Pinpoint the cell where the given text exists, returning its [X, Y] midpoint coordinate. 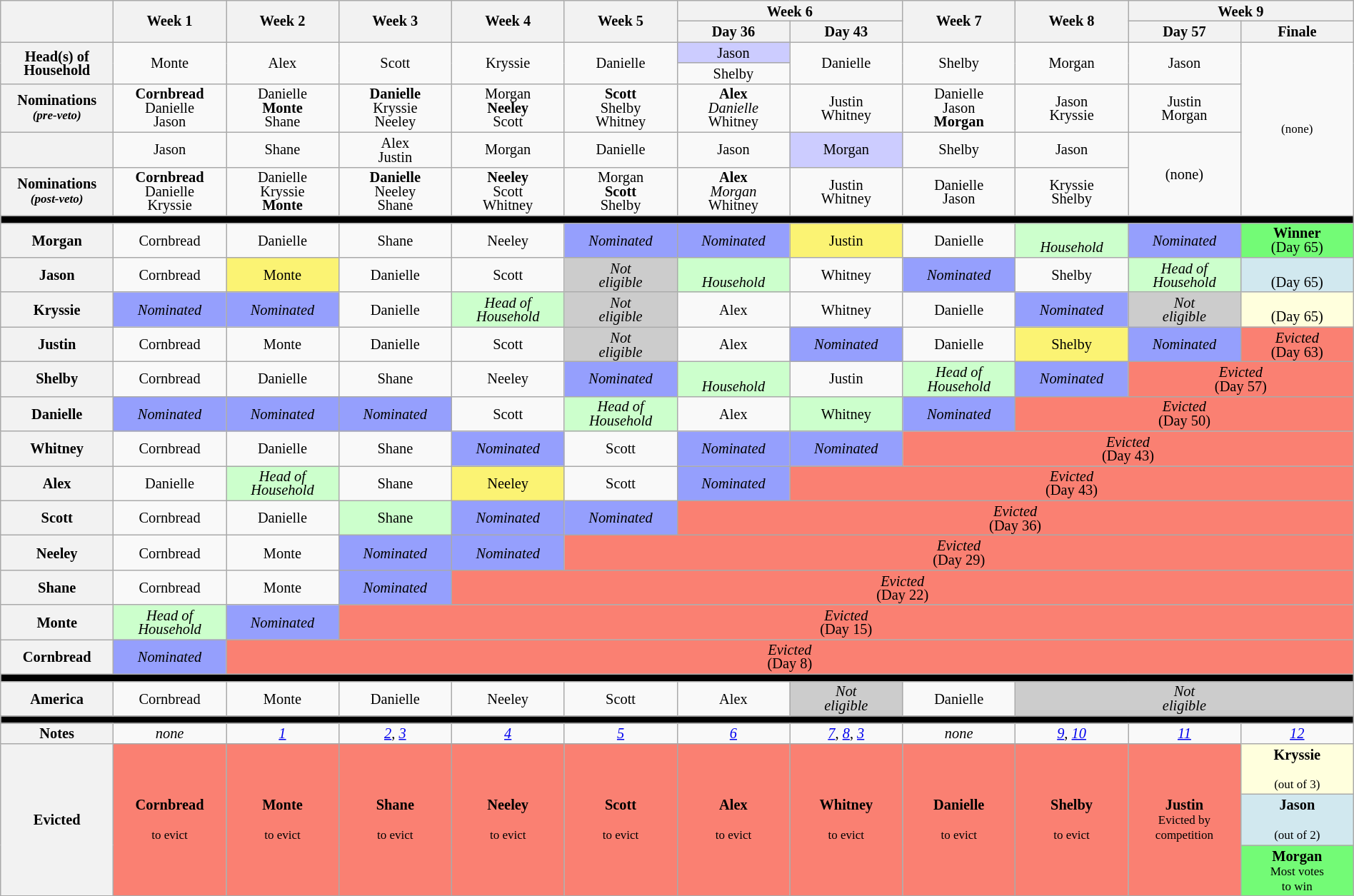
MorganScottShelby [621, 191]
AlexMorganWhitney [733, 191]
4 [508, 733]
AlexDanielleWhitney [733, 108]
2, 3 [395, 733]
Finale [1297, 31]
NeeleyScottWhitney [508, 191]
Day 36 [733, 31]
JustinMorgan [1185, 108]
Evicted(Day 50) [1185, 414]
CornbreadDanielleJason [170, 108]
ScottShelbyWhitney [621, 108]
5 [621, 733]
Week 4 [508, 21]
Cornbreadto evict [170, 820]
Neeleyto evict [508, 820]
Evicted [57, 820]
Evicted(Day 15) [846, 623]
Week 1 [170, 21]
Shelbyto evict [1072, 820]
America [57, 698]
DanielleMonteShane [282, 108]
Week 9 [1241, 10]
MorganMost votesto win [1297, 871]
Evicted(Day 22) [903, 587]
Whitneyto evict [846, 820]
KryssieShelby [1072, 191]
11 [1185, 733]
Week 3 [395, 21]
Week 6 [790, 10]
JustinEvicted bycompetition [1185, 820]
DanielleKryssieMonte [282, 191]
AlexJustin [395, 150]
1 [282, 733]
Week 5 [621, 21]
Winner(Day 65) [1297, 240]
DanielleNeeleyShane [395, 191]
Nominations(post-veto) [57, 191]
Alexto evict [733, 820]
Notes [57, 733]
Monteto evict [282, 820]
Shaneto evict [395, 820]
Evicted(Day 29) [958, 553]
Week 7 [959, 21]
Week 8 [1072, 21]
Scottto evict [621, 820]
Nominations(pre-veto) [57, 108]
DanielleJasonMorgan [959, 108]
Evicted(Day 57) [1241, 378]
Week 2 [282, 21]
Evicted(Day 36) [1015, 518]
Jason(out of 2) [1297, 820]
Evicted(Day 8) [790, 657]
7, 8, 3 [846, 733]
CornbreadDanielleKryssie [170, 191]
Day 43 [846, 31]
Kryssie(out of 3) [1297, 768]
Danielleto evict [959, 820]
Day 57 [1185, 31]
JasonKryssie [1072, 108]
Evicted(Day 63) [1297, 344]
DanielleJason [959, 191]
Head(s) ofHousehold [57, 63]
12 [1297, 733]
DanielleKryssieNeeley [395, 108]
6 [733, 733]
9, 10 [1072, 733]
MorganNeeleyScott [508, 108]
